Output the [x, y] coordinate of the center of the cell containing the given text.  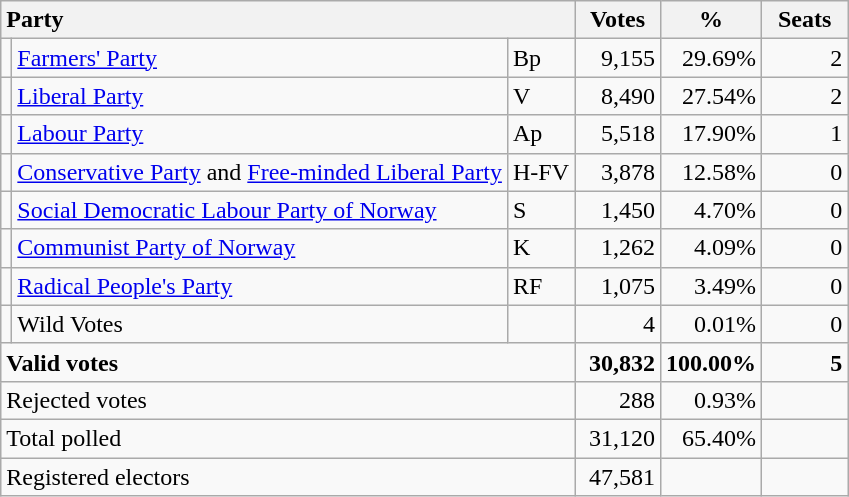
27.54% [712, 96]
1,450 [617, 210]
Communist Party of Norway [260, 248]
RF [540, 286]
Conservative Party and Free-minded Liberal Party [260, 172]
Votes [617, 20]
17.90% [712, 134]
V [540, 96]
K [540, 248]
12.58% [712, 172]
H-FV [540, 172]
Registered electors [288, 477]
0.01% [712, 324]
9,155 [617, 58]
Liberal Party [260, 96]
Farmers' Party [260, 58]
4.09% [712, 248]
1 [805, 134]
31,120 [617, 438]
S [540, 210]
Seats [805, 20]
Labour Party [260, 134]
Party [288, 20]
3,878 [617, 172]
Radical People's Party [260, 286]
Social Democratic Labour Party of Norway [260, 210]
100.00% [712, 362]
4.70% [712, 210]
0.93% [712, 400]
Wild Votes [260, 324]
Total polled [288, 438]
Ap [540, 134]
29.69% [712, 58]
Valid votes [288, 362]
65.40% [712, 438]
5,518 [617, 134]
8,490 [617, 96]
1,262 [617, 248]
1,075 [617, 286]
Rejected votes [288, 400]
% [712, 20]
5 [805, 362]
Bp [540, 58]
47,581 [617, 477]
30,832 [617, 362]
288 [617, 400]
4 [617, 324]
3.49% [712, 286]
